Locate the cell with the specified text and output its [X, Y] center coordinate. 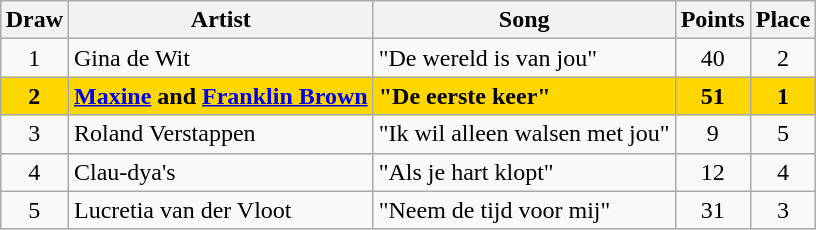
9 [712, 134]
Clau-dya's [222, 172]
"Als je hart klopt" [524, 172]
"De eerste keer" [524, 96]
"De wereld is van jou" [524, 58]
Song [524, 20]
Maxine and Franklin Brown [222, 96]
"Ik wil alleen walsen met jou" [524, 134]
12 [712, 172]
Draw [34, 20]
40 [712, 58]
Place [783, 20]
Gina de Wit [222, 58]
51 [712, 96]
"Neem de tijd voor mij" [524, 210]
31 [712, 210]
Roland Verstappen [222, 134]
Points [712, 20]
Lucretia van der Vloot [222, 210]
Artist [222, 20]
